Return the [x, y] coordinate for the center point of the cell that contains the specified text.  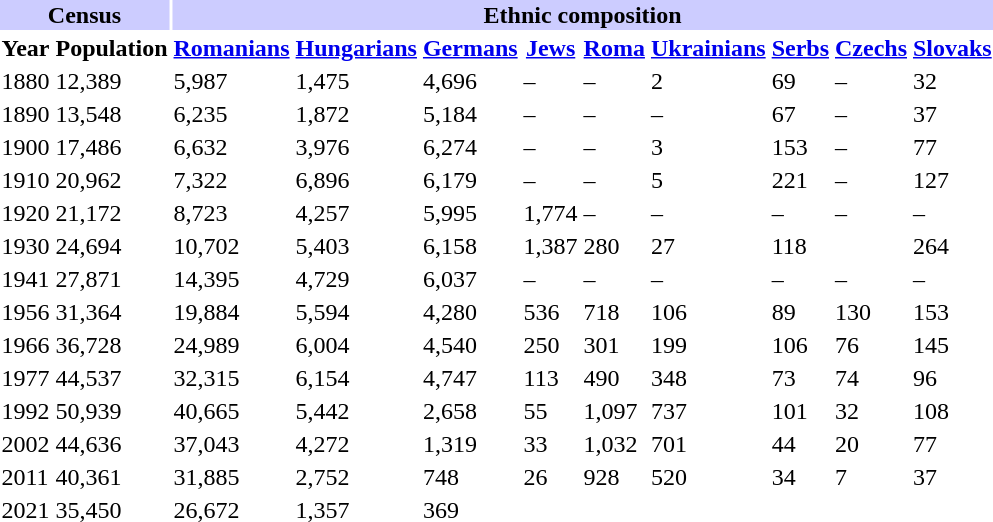
17,486 [112, 147]
264 [952, 246]
67 [800, 114]
20 [872, 444]
1900 [26, 147]
31,885 [232, 477]
1941 [26, 279]
Population [112, 48]
928 [614, 477]
3 [708, 147]
6,179 [470, 180]
1,872 [356, 114]
19,884 [232, 312]
250 [550, 345]
5,594 [356, 312]
199 [708, 345]
280 [614, 246]
12,389 [112, 81]
44,636 [112, 444]
490 [614, 378]
50,939 [112, 411]
7 [872, 477]
3,976 [356, 147]
13,548 [112, 114]
8,723 [232, 213]
1992 [26, 411]
5,442 [356, 411]
40,665 [232, 411]
5 [708, 180]
6,037 [470, 279]
7,322 [232, 180]
Census [84, 15]
Roma [614, 48]
Germans [470, 48]
4,272 [356, 444]
6,274 [470, 147]
5,184 [470, 114]
701 [708, 444]
1920 [26, 213]
6,158 [470, 246]
1,319 [470, 444]
2011 [26, 477]
145 [952, 345]
520 [708, 477]
Ukrainians [708, 48]
6,632 [232, 147]
14,395 [232, 279]
36,728 [112, 345]
24,989 [232, 345]
24,694 [112, 246]
5,987 [232, 81]
20,962 [112, 180]
6,154 [356, 378]
1880 [26, 81]
1,774 [550, 213]
1,387 [550, 246]
Year [26, 48]
6,896 [356, 180]
96 [952, 378]
Serbs [800, 48]
6,004 [356, 345]
Hungarians [356, 48]
1977 [26, 378]
10,702 [232, 246]
44 [800, 444]
301 [614, 345]
108 [952, 411]
101 [800, 411]
4,729 [356, 279]
1930 [26, 246]
4,540 [470, 345]
2,658 [470, 411]
44,537 [112, 378]
5,995 [470, 213]
21,172 [112, 213]
1890 [26, 114]
76 [872, 345]
1,097 [614, 411]
Ethnic composition [582, 15]
127 [952, 180]
748 [470, 477]
1956 [26, 312]
1,032 [614, 444]
37,043 [232, 444]
40,361 [112, 477]
74 [872, 378]
26 [550, 477]
73 [800, 378]
55 [550, 411]
6,235 [232, 114]
2,752 [356, 477]
27,871 [112, 279]
4,696 [470, 81]
31,364 [112, 312]
348 [708, 378]
1910 [26, 180]
69 [800, 81]
32,315 [232, 378]
Slovaks [952, 48]
1966 [26, 345]
34 [800, 477]
Czechs [872, 48]
Jews [550, 48]
33 [550, 444]
4,280 [470, 312]
536 [550, 312]
2002 [26, 444]
4,747 [470, 378]
737 [708, 411]
27 [708, 246]
1,475 [356, 81]
4,257 [356, 213]
130 [872, 312]
118 [800, 246]
221 [800, 180]
Romanians [232, 48]
89 [800, 312]
5,403 [356, 246]
2 [708, 81]
113 [550, 378]
718 [614, 312]
